Locate the cell with the specified text and output its [x, y] center coordinate. 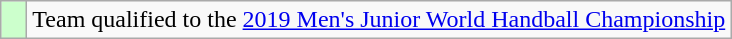
Team qualified to the 2019 Men's Junior World Handball Championship [379, 20]
